Extract the [x, y] coordinate from the center of the cell holding the provided text.  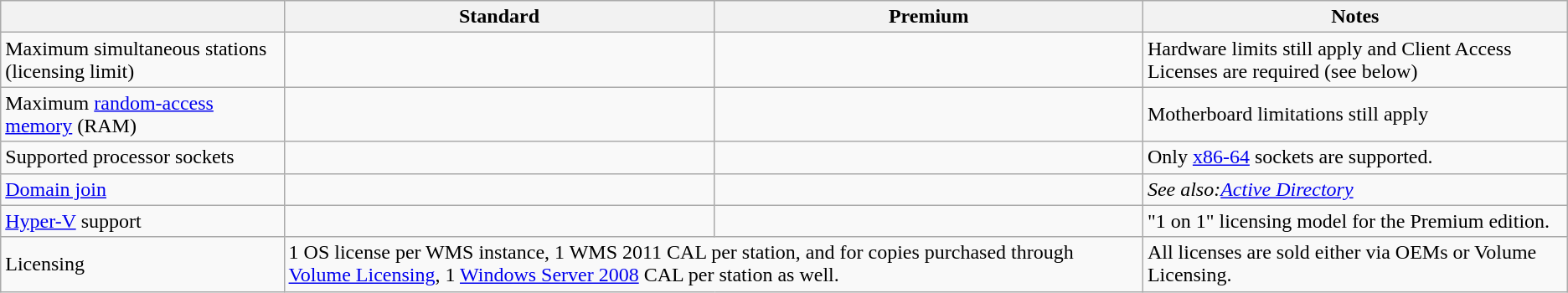
Hyper-V support [142, 221]
Maximum random-access memory (RAM) [142, 114]
Supported processor sockets [142, 157]
See also:Active Directory [1355, 189]
Standard [499, 17]
All licenses are sold either via OEMs or Volume Licensing. [1355, 265]
Only x86-64 sockets are supported. [1355, 157]
Notes [1355, 17]
Domain join [142, 189]
Maximum simultaneous stations (licensing limit) [142, 60]
"1 on 1" licensing model for the Premium edition. [1355, 221]
Hardware limits still apply and Client Access Licenses are required (see below) [1355, 60]
Licensing [142, 265]
Premium [928, 17]
Motherboard limitations still apply [1355, 114]
